Identify which cell holds the provided text, then report its [X, Y] central coordinate. 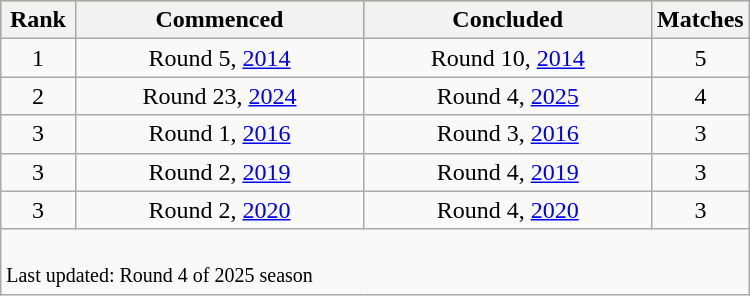
1 [38, 58]
Round 10, 2014 [508, 58]
Round 1, 2016 [220, 134]
Rank [38, 20]
Concluded [508, 20]
2 [38, 96]
Round 4, 2019 [508, 172]
Round 5, 2014 [220, 58]
5 [701, 58]
Round 3, 2016 [508, 134]
Round 2, 2019 [220, 172]
Last updated: Round 4 of 2025 season [375, 262]
Commenced [220, 20]
4 [701, 96]
Round 4, 2020 [508, 210]
Round 23, 2024 [220, 96]
Matches [701, 20]
Round 2, 2020 [220, 210]
Round 4, 2025 [508, 96]
